Provide the (x, y) coordinate of the cell's center where the given text is located.  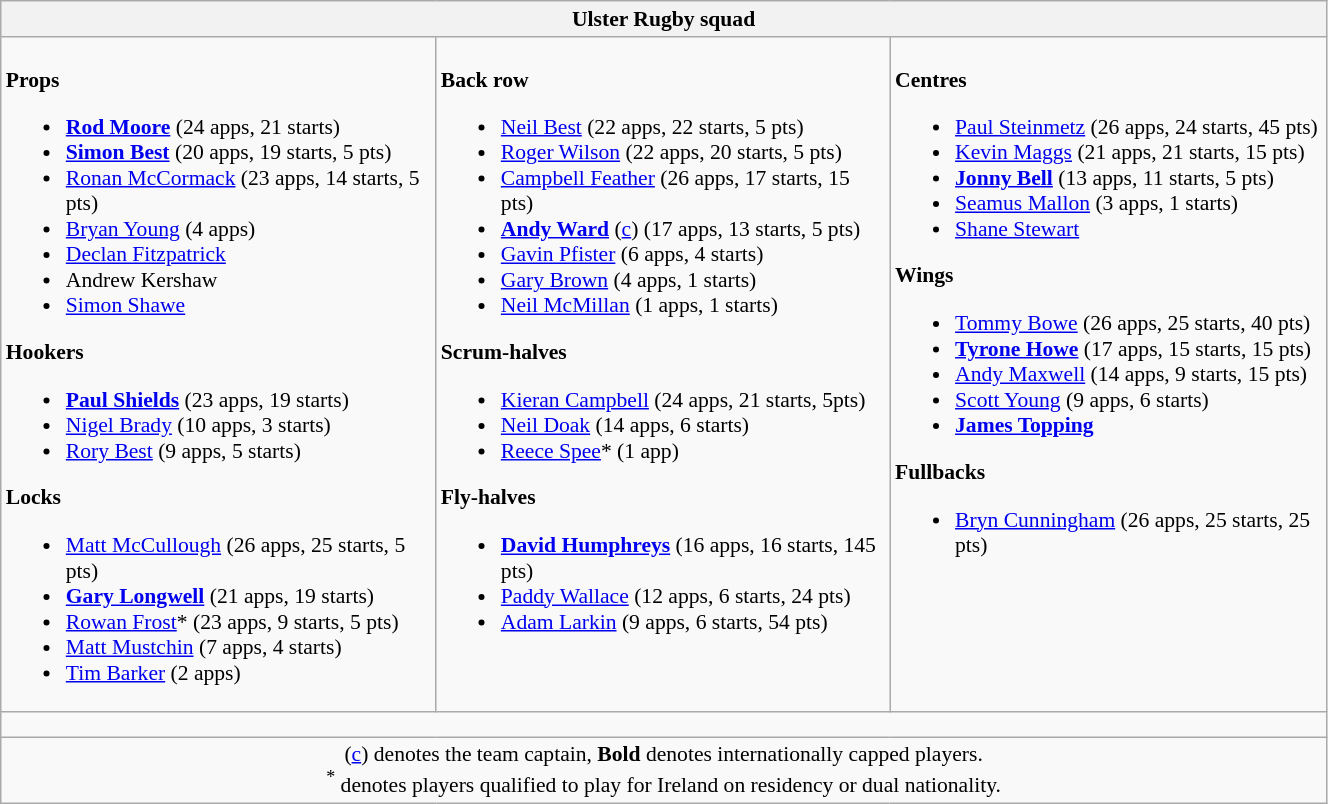
Ulster Rugby squad (664, 19)
